Identify which cell holds the provided text, then report its (X, Y) central coordinate. 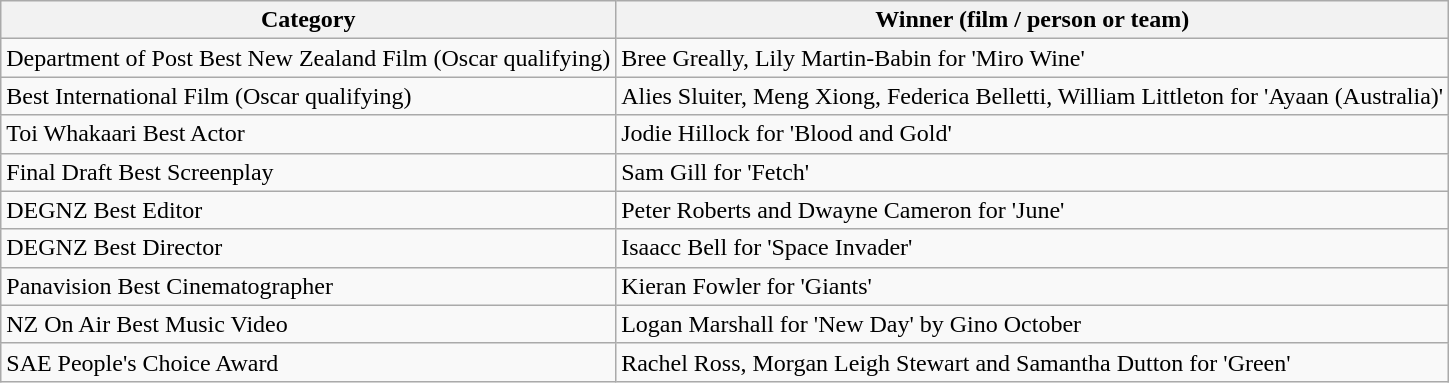
DEGNZ Best Director (308, 248)
DEGNZ Best Editor (308, 210)
Alies Sluiter, Meng Xiong, Federica Belletti, William Littleton for 'Ayaan (Australia)' (1032, 96)
SAE People's Choice Award (308, 362)
Bree Greally, Lily Martin-Babin for 'Miro Wine' (1032, 58)
Jodie Hillock for 'Blood and Gold' (1032, 134)
Category (308, 20)
Final Draft Best Screenplay (308, 172)
NZ On Air Best Music Video (308, 324)
Best International Film (Oscar qualifying) (308, 96)
Isaacc Bell for 'Space Invader' (1032, 248)
Department of Post Best New Zealand Film (Oscar qualifying) (308, 58)
Panavision Best Cinematographer (308, 286)
Winner (film / person or team) (1032, 20)
Peter Roberts and Dwayne Cameron for 'June' (1032, 210)
Kieran Fowler for 'Giants' (1032, 286)
Toi Whakaari Best Actor (308, 134)
Sam Gill for 'Fetch' (1032, 172)
Rachel Ross, Morgan Leigh Stewart and Samantha Dutton for 'Green' (1032, 362)
Logan Marshall for 'New Day' by Gino October (1032, 324)
